Provide the (x, y) coordinate of the cell's center where the given text is located.  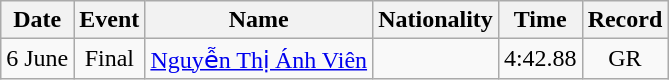
Name (259, 20)
GR (625, 59)
6 June (38, 59)
Final (110, 59)
Nguyễn Thị Ánh Viên (259, 59)
Date (38, 20)
Nationality (436, 20)
Event (110, 20)
Record (625, 20)
Time (540, 20)
4:42.88 (540, 59)
